From the cell containing the given text, extract its center point as [x, y] coordinate. 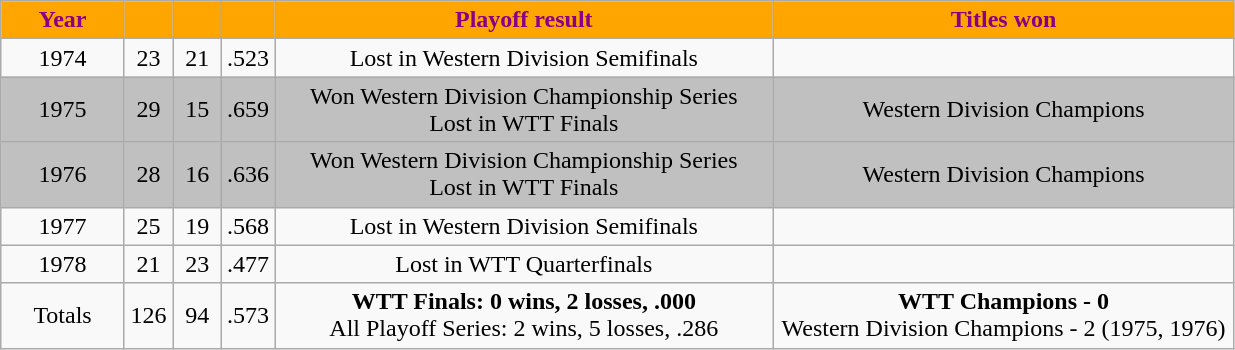
16 [198, 174]
126 [148, 316]
1977 [63, 226]
Totals [63, 316]
1976 [63, 174]
29 [148, 110]
1978 [63, 264]
28 [148, 174]
.568 [248, 226]
1975 [63, 110]
WTT Champions - 0Western Division Champions - 2 (1975, 1976) [1004, 316]
.636 [248, 174]
19 [198, 226]
.523 [248, 58]
Titles won [1004, 20]
Year [63, 20]
.659 [248, 110]
94 [198, 316]
Lost in WTT Quarterfinals [524, 264]
25 [148, 226]
.573 [248, 316]
1974 [63, 58]
15 [198, 110]
WTT Finals: 0 wins, 2 losses, .000All Playoff Series: 2 wins, 5 losses, .286 [524, 316]
.477 [248, 264]
Playoff result [524, 20]
